Extract the [x, y] coordinate from the center of the cell holding the provided text.  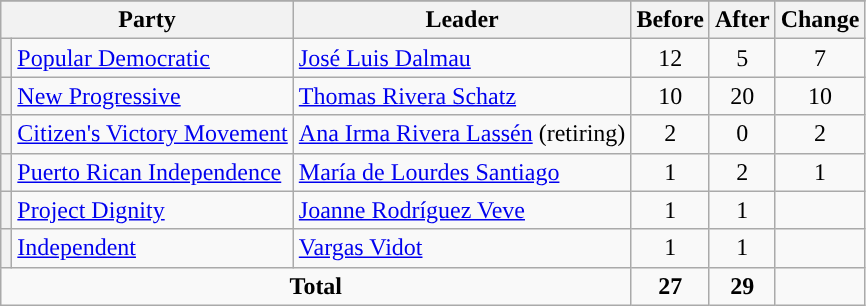
29 [742, 286]
7 [820, 58]
Project Dignity [152, 210]
Vargas Vidot [462, 248]
Joanne Rodríguez Veve [462, 210]
0 [742, 134]
Total [316, 286]
Leader [462, 20]
Before [670, 20]
Change [820, 20]
Party [148, 20]
Independent [152, 248]
20 [742, 96]
Popular Democratic [152, 58]
12 [670, 58]
New Progressive [152, 96]
5 [742, 58]
After [742, 20]
Ana Irma Rivera Lassén (retiring) [462, 134]
27 [670, 286]
Puerto Rican Independence [152, 172]
José Luis Dalmau [462, 58]
Citizen's Victory Movement [152, 134]
Thomas Rivera Schatz [462, 96]
María de Lourdes Santiago [462, 172]
